Return the (x, y) coordinate for the center point of the cell that contains the specified text.  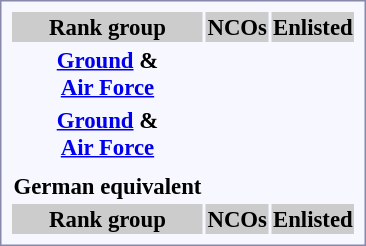
German equivalent (108, 186)
